Identify which cell holds the provided text, then report its (X, Y) central coordinate. 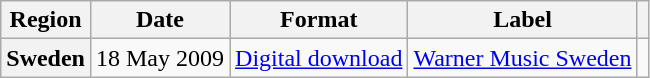
18 May 2009 (160, 58)
Sweden (46, 58)
Label (522, 20)
Date (160, 20)
Format (319, 20)
Warner Music Sweden (522, 58)
Digital download (319, 58)
Region (46, 20)
